Return the (X, Y) coordinate for the center point of the cell that contains the specified text.  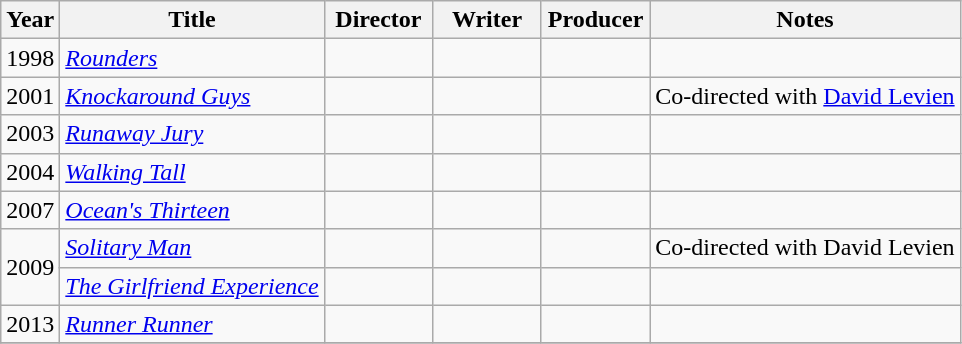
2007 (30, 210)
Walking Tall (192, 172)
2003 (30, 134)
Year (30, 20)
1998 (30, 58)
Rounders (192, 58)
Runner Runner (192, 324)
The Girlfriend Experience (192, 286)
Knockaround Guys (192, 96)
Runaway Jury (192, 134)
2004 (30, 172)
Title (192, 20)
2001 (30, 96)
Director (378, 20)
Producer (596, 20)
2009 (30, 267)
Writer (488, 20)
2013 (30, 324)
Notes (805, 20)
Solitary Man (192, 248)
Ocean's Thirteen (192, 210)
